Locate the cell with the specified text and output its [X, Y] center coordinate. 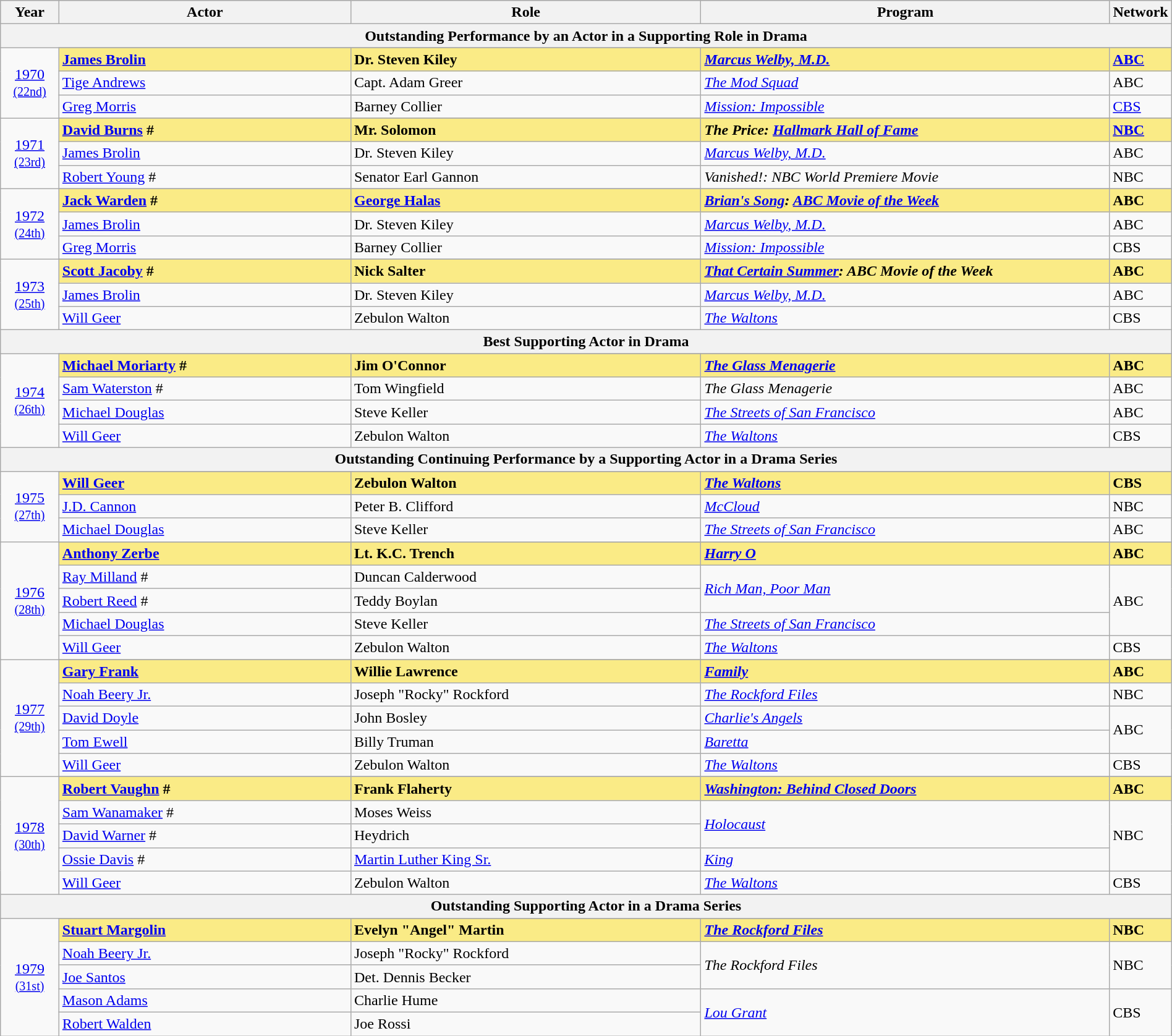
Tom Wingfield [525, 389]
Michael Moriarty # [205, 365]
Joe Rossi [525, 1024]
Joe Santos [205, 977]
Frank Flaherty [525, 789]
Jack Warden # [205, 200]
David Burns # [205, 130]
1977(29th) [30, 718]
Tige Andrews [205, 83]
Anthony Zerbe [205, 553]
Willie Lawrence [525, 671]
King [905, 859]
The Mod Squad [905, 83]
Family [905, 671]
Evelyn "Angel" Martin [525, 930]
Gary Frank [205, 671]
Lou Grant [905, 1012]
David Doyle [205, 718]
John Bosley [525, 718]
Sam Waterston # [205, 389]
Baretta [905, 742]
1972(24th) [30, 224]
George Halas [525, 200]
Robert Young # [205, 177]
Charlie's Angels [905, 718]
Year [30, 12]
1974(26th) [30, 401]
Duncan Calderwood [525, 577]
1970(22nd) [30, 83]
Harry O [905, 553]
Teddy Boylan [525, 600]
Jim O'Connor [525, 365]
Mason Adams [205, 1000]
Holocaust [905, 824]
Capt. Adam Greer [525, 83]
Program [905, 12]
Robert Walden [205, 1024]
The Price: Hallmark Hall of Fame [905, 130]
Mr. Solomon [525, 130]
1975(27th) [30, 506]
1979(31st) [30, 977]
1971(23rd) [30, 153]
Robert Vaughn # [205, 789]
Vanished!: NBC World Premiere Movie [905, 177]
Nick Salter [525, 271]
Outstanding Performance by an Actor in a Supporting Role in Drama [586, 36]
Senator Earl Gannon [525, 177]
Sam Wanamaker # [205, 812]
1978(30th) [30, 836]
Peter B. Clifford [525, 506]
1976(28th) [30, 600]
Tom Ewell [205, 742]
Ossie Davis # [205, 859]
Outstanding Continuing Performance by a Supporting Actor in a Drama Series [586, 459]
Det. Dennis Becker [525, 977]
Rich Man, Poor Man [905, 588]
Brian's Song: ABC Movie of the Week [905, 200]
Robert Reed # [205, 600]
Outstanding Supporting Actor in a Drama Series [586, 906]
Billy Truman [525, 742]
Martin Luther King Sr. [525, 859]
Charlie Hume [525, 1000]
Role [525, 12]
David Warner # [205, 836]
Actor [205, 12]
Network [1140, 12]
Scott Jacoby # [205, 271]
Best Supporting Actor in Drama [586, 342]
McCloud [905, 506]
1973(25th) [30, 294]
Washington: Behind Closed Doors [905, 789]
J.D. Cannon [205, 506]
Lt. K.C. Trench [525, 553]
That Certain Summer: ABC Movie of the Week [905, 271]
Moses Weiss [525, 812]
Ray Milland # [205, 577]
Stuart Margolin [205, 930]
Heydrich [525, 836]
